Determine the [x, y] coordinate at the center of the cell enclosing the given text.  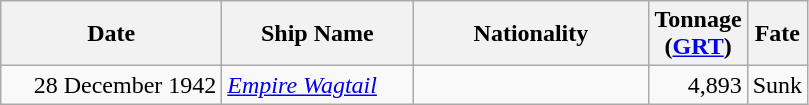
Empire Wagtail [318, 85]
28 December 1942 [112, 85]
4,893 [698, 85]
Nationality [531, 34]
Date [112, 34]
Tonnage (GRT) [698, 34]
Fate [777, 34]
Sunk [777, 85]
Ship Name [318, 34]
